Output the [X, Y] coordinate of the center of the cell containing the given text.  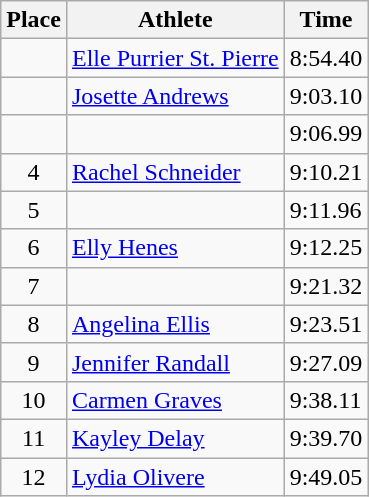
9:06.99 [326, 134]
Time [326, 20]
9 [34, 362]
Lydia Olivere [175, 477]
Kayley Delay [175, 438]
Elly Henes [175, 248]
4 [34, 172]
Jennifer Randall [175, 362]
9:23.51 [326, 324]
10 [34, 400]
9:38.11 [326, 400]
Athlete [175, 20]
9:12.25 [326, 248]
6 [34, 248]
12 [34, 477]
9:10.21 [326, 172]
9:11.96 [326, 210]
9:03.10 [326, 96]
Elle Purrier St. Pierre [175, 58]
7 [34, 286]
9:21.32 [326, 286]
9:49.05 [326, 477]
Rachel Schneider [175, 172]
Carmen Graves [175, 400]
8 [34, 324]
5 [34, 210]
Josette Andrews [175, 96]
Place [34, 20]
8:54.40 [326, 58]
11 [34, 438]
9:39.70 [326, 438]
9:27.09 [326, 362]
Angelina Ellis [175, 324]
